Search for the cell housing the specified text and yield its (x, y) center coordinate. 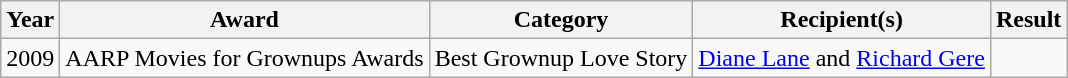
Category (561, 20)
AARP Movies for Grownups Awards (244, 58)
Best Grownup Love Story (561, 58)
Recipient(s) (842, 20)
Diane Lane and Richard Gere (842, 58)
Year (30, 20)
Award (244, 20)
Result (1028, 20)
2009 (30, 58)
